Find where the given text appears and provide that cell's center as [X, Y] coordinate. 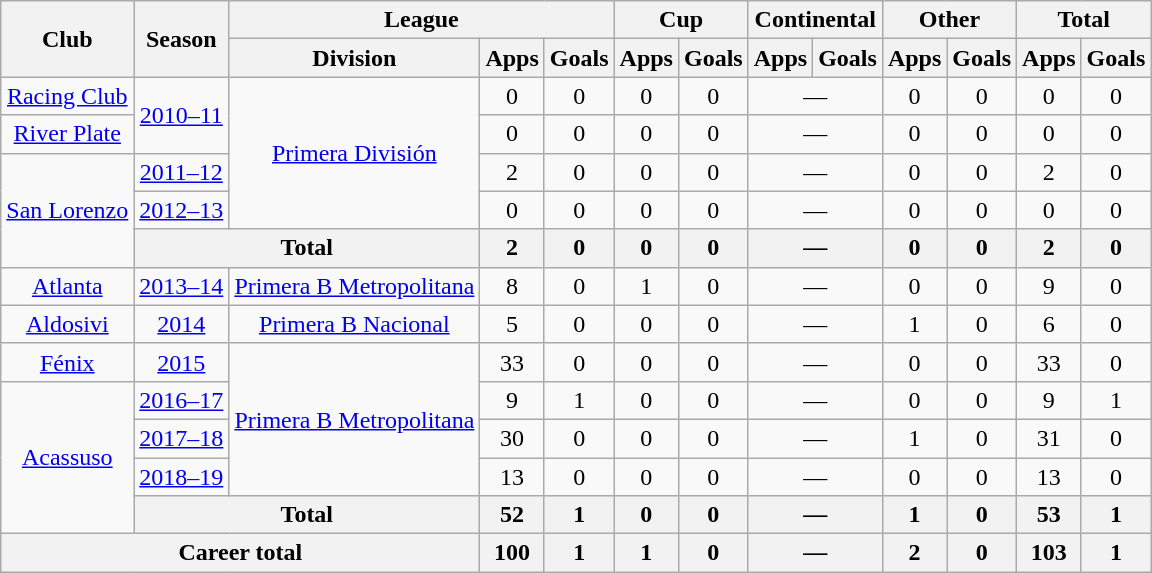
2017–18 [182, 438]
Cup [681, 20]
River Plate [68, 134]
103 [1049, 553]
Fénix [68, 362]
2013–14 [182, 286]
Primera B Nacional [354, 324]
2015 [182, 362]
2018–19 [182, 477]
Division [354, 58]
Season [182, 39]
8 [512, 286]
Club [68, 39]
53 [1049, 515]
Atlanta [68, 286]
5 [512, 324]
31 [1049, 438]
Racing Club [68, 96]
2011–12 [182, 172]
Continental [815, 20]
2014 [182, 324]
San Lorenzo [68, 210]
Acassuso [68, 457]
100 [512, 553]
52 [512, 515]
6 [1049, 324]
League [422, 20]
Other [949, 20]
Career total [240, 553]
2016–17 [182, 400]
Aldosivi [68, 324]
30 [512, 438]
2012–13 [182, 210]
Primera División [354, 153]
2010–11 [182, 115]
